Search for the cell housing the specified text and yield its (X, Y) center coordinate. 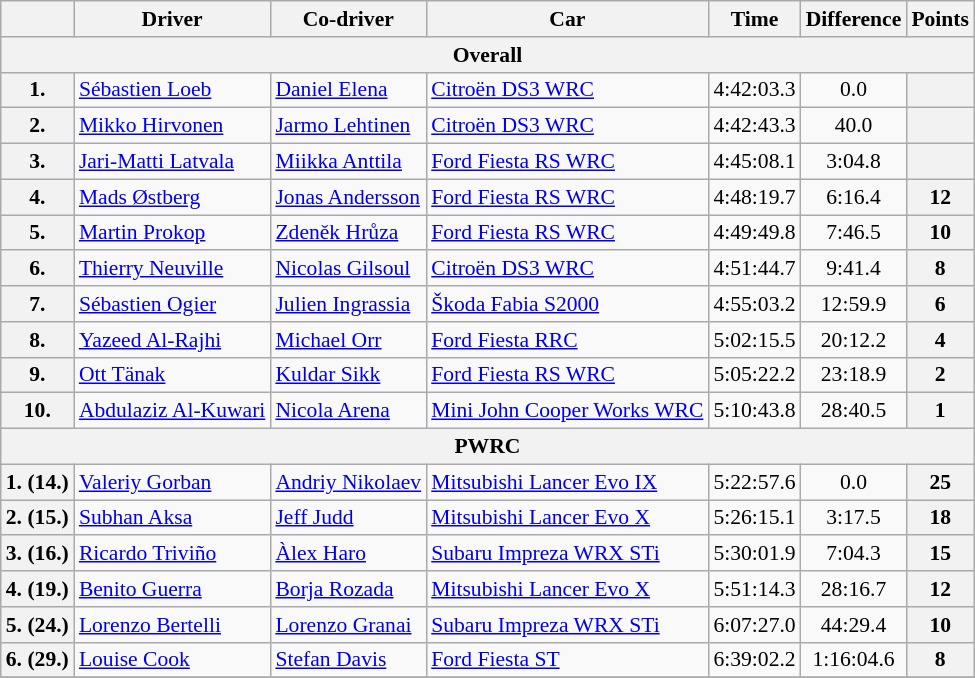
Ford Fiesta RRC (567, 340)
1 (940, 411)
Ott Tänak (172, 375)
12:59.9 (854, 304)
Points (940, 19)
Mitsubishi Lancer Evo IX (567, 482)
5:02:15.5 (754, 340)
25 (940, 482)
Jarmo Lehtinen (348, 126)
9:41.4 (854, 269)
5:10:43.8 (754, 411)
15 (940, 554)
Andriy Nikolaev (348, 482)
Subhan Aksa (172, 518)
Abdulaziz Al-Kuwari (172, 411)
5. (38, 233)
Valeriy Gorban (172, 482)
Difference (854, 19)
9. (38, 375)
3. (38, 162)
7:04.3 (854, 554)
3. (16.) (38, 554)
Yazeed Al-Rajhi (172, 340)
7:46.5 (854, 233)
5:30:01.9 (754, 554)
6 (940, 304)
Jonas Andersson (348, 197)
1:16:04.6 (854, 660)
Miikka Anttila (348, 162)
Ricardo Triviño (172, 554)
6. (29.) (38, 660)
Nicolas Gilsoul (348, 269)
Škoda Fabia S2000 (567, 304)
Time (754, 19)
10. (38, 411)
6:39:02.2 (754, 660)
6:07:27.0 (754, 625)
5. (24.) (38, 625)
40.0 (854, 126)
4:42:03.3 (754, 90)
5:22:57.6 (754, 482)
18 (940, 518)
28:40.5 (854, 411)
5:51:14.3 (754, 589)
4. (38, 197)
Jeff Judd (348, 518)
4:51:44.7 (754, 269)
4. (19.) (38, 589)
Ford Fiesta ST (567, 660)
7. (38, 304)
4:49:49.8 (754, 233)
Borja Rozada (348, 589)
Nicola Arena (348, 411)
Sébastien Ogier (172, 304)
2. (38, 126)
Mini John Cooper Works WRC (567, 411)
Zdeněk Hrůza (348, 233)
PWRC (488, 447)
6. (38, 269)
Jari-Matti Latvala (172, 162)
Thierry Neuville (172, 269)
Kuldar Sikk (348, 375)
5:05:22.2 (754, 375)
5:26:15.1 (754, 518)
Benito Guerra (172, 589)
6:16.4 (854, 197)
Car (567, 19)
Àlex Haro (348, 554)
3:04.8 (854, 162)
Michael Orr (348, 340)
2 (940, 375)
Overall (488, 55)
28:16.7 (854, 589)
Mikko Hirvonen (172, 126)
1. (14.) (38, 482)
Louise Cook (172, 660)
Co-driver (348, 19)
44:29.4 (854, 625)
4 (940, 340)
Stefan Davis (348, 660)
Sébastien Loeb (172, 90)
Driver (172, 19)
Martin Prokop (172, 233)
4:48:19.7 (754, 197)
2. (15.) (38, 518)
23:18.9 (854, 375)
Daniel Elena (348, 90)
Mads Østberg (172, 197)
Lorenzo Granai (348, 625)
Lorenzo Bertelli (172, 625)
4:45:08.1 (754, 162)
3:17.5 (854, 518)
4:42:43.3 (754, 126)
Julien Ingrassia (348, 304)
4:55:03.2 (754, 304)
8. (38, 340)
20:12.2 (854, 340)
1. (38, 90)
